Pinpoint the cell where the given text exists, returning its (x, y) midpoint coordinate. 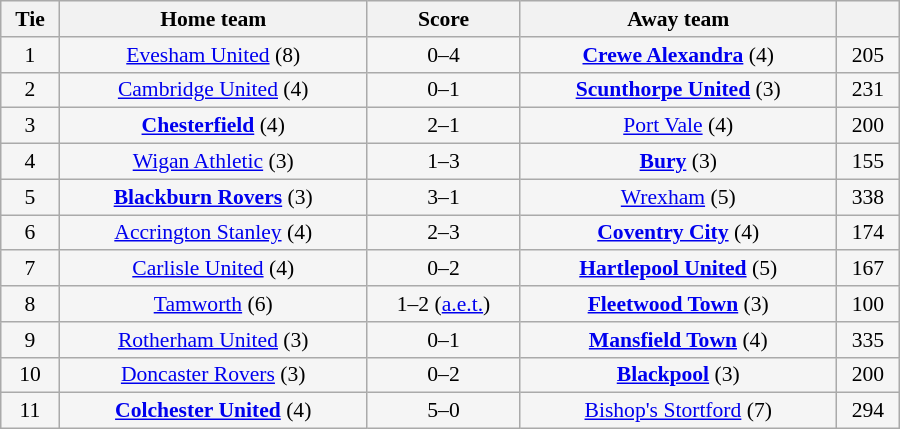
9 (30, 340)
Tamworth (6) (213, 304)
Coventry City (4) (678, 233)
Mansfield Town (4) (678, 340)
Fleetwood Town (3) (678, 304)
294 (868, 411)
155 (868, 162)
3 (30, 126)
Tie (30, 19)
Rotherham United (3) (213, 340)
5–0 (444, 411)
7 (30, 269)
3–1 (444, 197)
335 (868, 340)
Away team (678, 19)
10 (30, 375)
Crewe Alexandra (4) (678, 55)
5 (30, 197)
11 (30, 411)
Bishop's Stortford (7) (678, 411)
Wigan Athletic (3) (213, 162)
8 (30, 304)
Bury (3) (678, 162)
Colchester United (4) (213, 411)
Cambridge United (4) (213, 90)
1–2 (a.e.t.) (444, 304)
1 (30, 55)
Home team (213, 19)
Blackburn Rovers (3) (213, 197)
174 (868, 233)
0–4 (444, 55)
6 (30, 233)
2–3 (444, 233)
Carlisle United (4) (213, 269)
Hartlepool United (5) (678, 269)
Accrington Stanley (4) (213, 233)
Evesham United (8) (213, 55)
205 (868, 55)
2–1 (444, 126)
Chesterfield (4) (213, 126)
167 (868, 269)
100 (868, 304)
338 (868, 197)
Scunthorpe United (3) (678, 90)
Port Vale (4) (678, 126)
4 (30, 162)
Blackpool (3) (678, 375)
Wrexham (5) (678, 197)
Doncaster Rovers (3) (213, 375)
1–3 (444, 162)
2 (30, 90)
231 (868, 90)
Score (444, 19)
